From the cell containing the given text, extract its center point as (X, Y) coordinate. 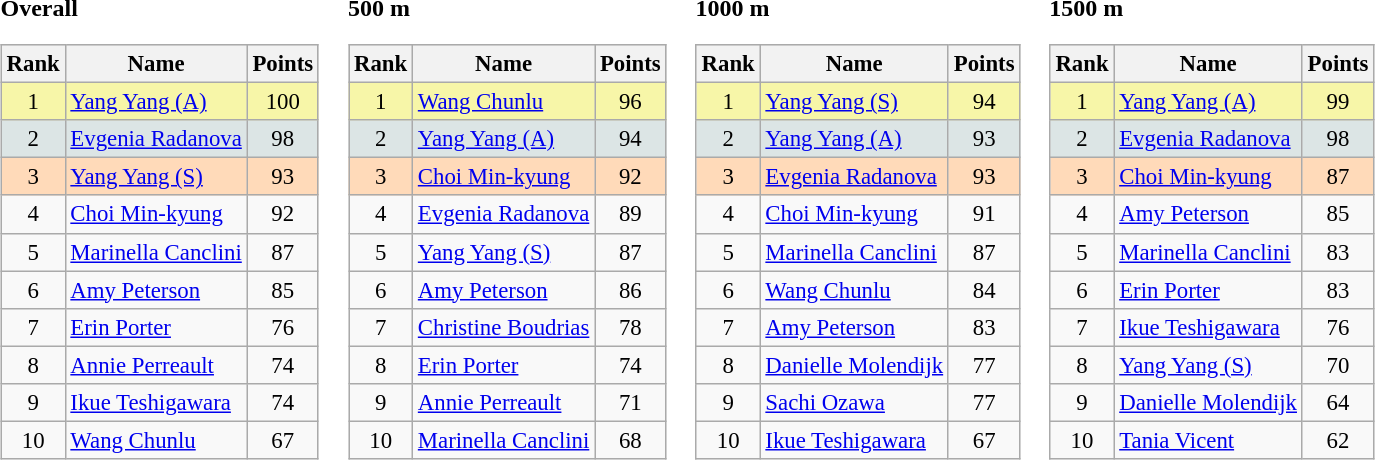
Sachi Ozawa (854, 402)
64 (1338, 402)
99 (1338, 102)
86 (630, 290)
96 (630, 102)
62 (1338, 440)
70 (1338, 365)
Christine Boudrias (504, 327)
78 (630, 327)
100 (282, 102)
Tania Vicent (1208, 440)
89 (630, 214)
91 (984, 214)
84 (984, 290)
71 (630, 402)
68 (630, 440)
